Capture the cell that displays the provided text and extract its [x, y] central coordinate. 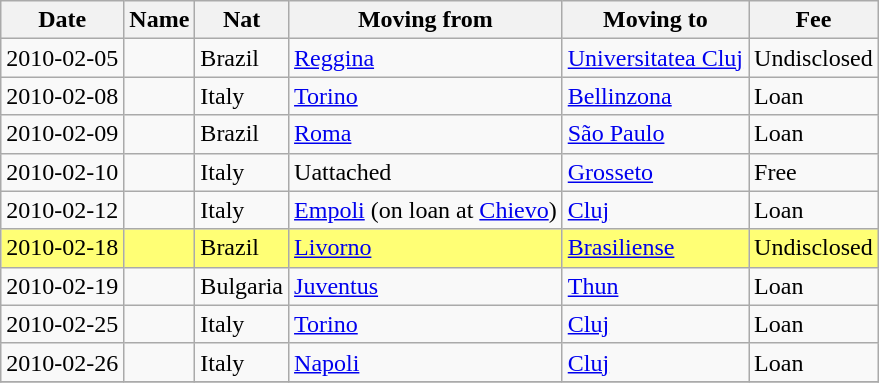
2010-02-19 [62, 286]
2010-02-08 [62, 96]
Date [62, 20]
Bulgaria [242, 286]
2010-02-10 [62, 172]
Moving to [655, 20]
Roma [426, 134]
Bellinzona [655, 96]
Name [160, 20]
2010-02-12 [62, 210]
2010-02-18 [62, 248]
São Paulo [655, 134]
Thun [655, 286]
Universitatea Cluj [655, 58]
Moving from [426, 20]
Uattached [426, 172]
Grosseto [655, 172]
2010-02-05 [62, 58]
Napoli [426, 362]
Free [814, 172]
2010-02-26 [62, 362]
2010-02-09 [62, 134]
Nat [242, 20]
Fee [814, 20]
Livorno [426, 248]
Juventus [426, 286]
Empoli (on loan at Chievo) [426, 210]
2010-02-25 [62, 324]
Reggina [426, 58]
Brasiliense [655, 248]
